Pinpoint the cell where the given text exists, returning its [x, y] midpoint coordinate. 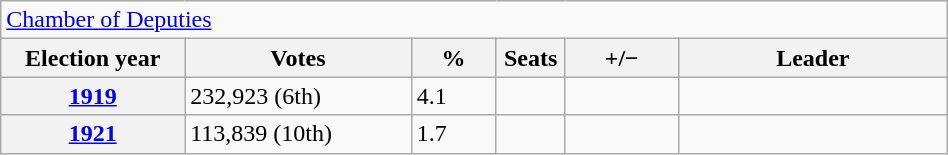
4.1 [454, 96]
% [454, 58]
232,923 (6th) [298, 96]
1919 [93, 96]
113,839 (10th) [298, 134]
+/− [622, 58]
1.7 [454, 134]
Leader [812, 58]
Votes [298, 58]
1921 [93, 134]
Election year [93, 58]
Seats [530, 58]
Chamber of Deputies [474, 20]
